Detect which cell encompasses the target text, then output its (x, y) center coordinate. 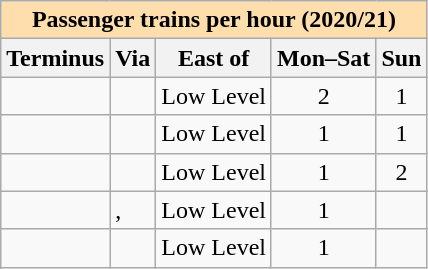
Sun (402, 58)
East of (214, 58)
Passenger trains per hour (2020/21) (214, 20)
Terminus (56, 58)
Via (133, 58)
Mon–Sat (323, 58)
, (133, 210)
